Detect which cell encompasses the target text, then output its (X, Y) center coordinate. 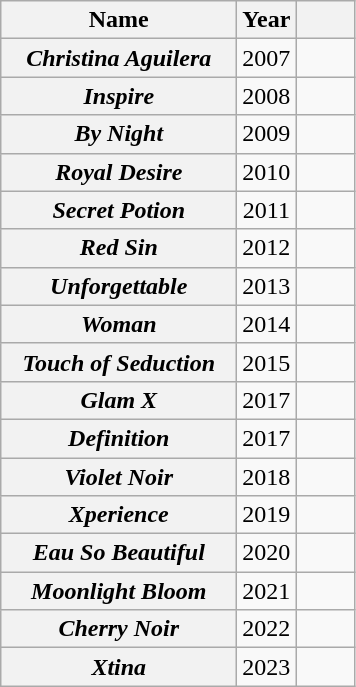
Name (119, 20)
2014 (266, 324)
2012 (266, 248)
Xperience (119, 515)
2018 (266, 477)
2011 (266, 210)
2021 (266, 591)
Red Sin (119, 248)
2013 (266, 286)
2009 (266, 134)
2008 (266, 96)
2015 (266, 362)
Xtina (119, 667)
Inspire (119, 96)
Christina Aguilera (119, 58)
Cherry Noir (119, 629)
Moonlight Bloom (119, 591)
Violet Noir (119, 477)
By Night (119, 134)
2010 (266, 172)
Royal Desire (119, 172)
Unforgettable (119, 286)
2023 (266, 667)
Woman (119, 324)
Glam X (119, 400)
2020 (266, 553)
Definition (119, 438)
Secret Potion (119, 210)
Year (266, 20)
2019 (266, 515)
2007 (266, 58)
Touch of Seduction (119, 362)
Eau So Beautiful (119, 553)
2022 (266, 629)
